Detect which cell encompasses the target text, then output its (x, y) center coordinate. 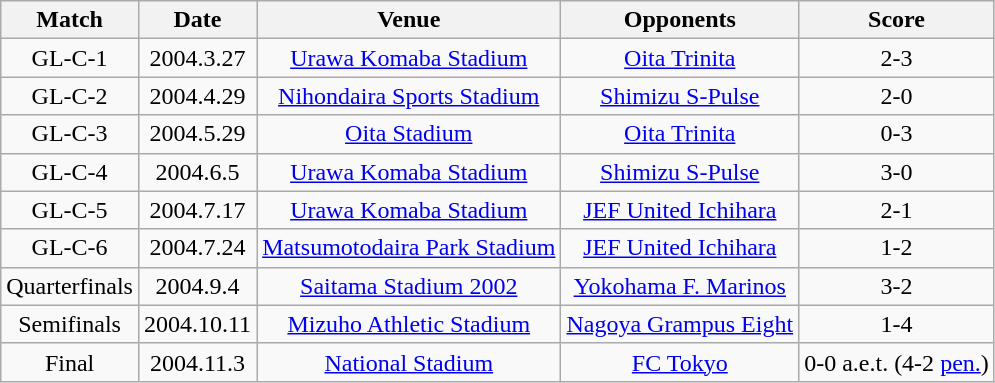
2004.9.4 (197, 286)
Venue (409, 20)
2004.6.5 (197, 172)
National Stadium (409, 362)
FC Tokyo (680, 362)
3-2 (897, 286)
2004.11.3 (197, 362)
Yokohama F. Marinos (680, 286)
GL-C-4 (70, 172)
0-0 a.e.t. (4-2 pen.) (897, 362)
Date (197, 20)
1-2 (897, 248)
GL-C-5 (70, 210)
Semifinals (70, 324)
GL-C-2 (70, 96)
Score (897, 20)
Mizuho Athletic Stadium (409, 324)
2004.7.24 (197, 248)
2-3 (897, 58)
2004.4.29 (197, 96)
2004.10.11 (197, 324)
2004.3.27 (197, 58)
GL-C-3 (70, 134)
2-0 (897, 96)
3-0 (897, 172)
Nagoya Grampus Eight (680, 324)
GL-C-6 (70, 248)
1-4 (897, 324)
GL-C-1 (70, 58)
Nihondaira Sports Stadium (409, 96)
Final (70, 362)
2004.7.17 (197, 210)
0-3 (897, 134)
Quarterfinals (70, 286)
Oita Stadium (409, 134)
Opponents (680, 20)
2-1 (897, 210)
Saitama Stadium 2002 (409, 286)
Matsumotodaira Park Stadium (409, 248)
Match (70, 20)
2004.5.29 (197, 134)
